Determine the (x, y) coordinate at the center of the cell enclosing the given text.  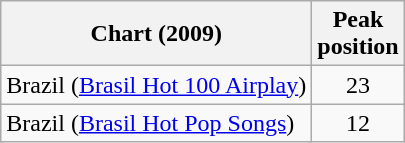
12 (358, 123)
23 (358, 85)
Chart (2009) (156, 34)
Brazil (Brasil Hot 100 Airplay) (156, 85)
Brazil (Brasil Hot Pop Songs) (156, 123)
Peakposition (358, 34)
